Search for the cell housing the specified text and yield its [X, Y] center coordinate. 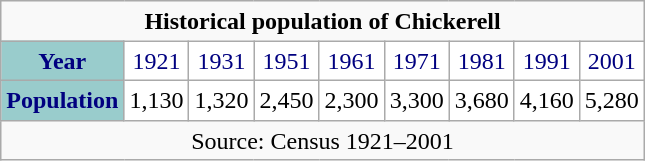
1991 [546, 61]
Source: Census 1921–2001 [323, 140]
2,300 [352, 100]
1921 [156, 61]
1,320 [222, 100]
2001 [612, 61]
1951 [286, 61]
Population [62, 100]
4,160 [546, 100]
1971 [416, 61]
1981 [482, 61]
Historical population of Chickerell [323, 21]
1,130 [156, 100]
Year [62, 61]
1961 [352, 61]
1931 [222, 61]
3,300 [416, 100]
5,280 [612, 100]
3,680 [482, 100]
2,450 [286, 100]
